Locate the cell with the specified text and output its (x, y) center coordinate. 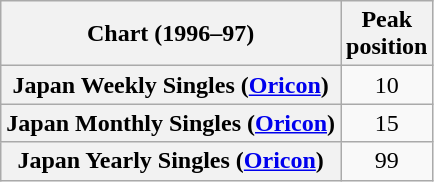
Chart (1996–97) (171, 34)
Japan Weekly Singles (Oricon) (171, 85)
Peakposition (387, 34)
99 (387, 161)
Japan Monthly Singles (Oricon) (171, 123)
Japan Yearly Singles (Oricon) (171, 161)
10 (387, 85)
15 (387, 123)
